Capture the cell that displays the provided text and extract its [X, Y] central coordinate. 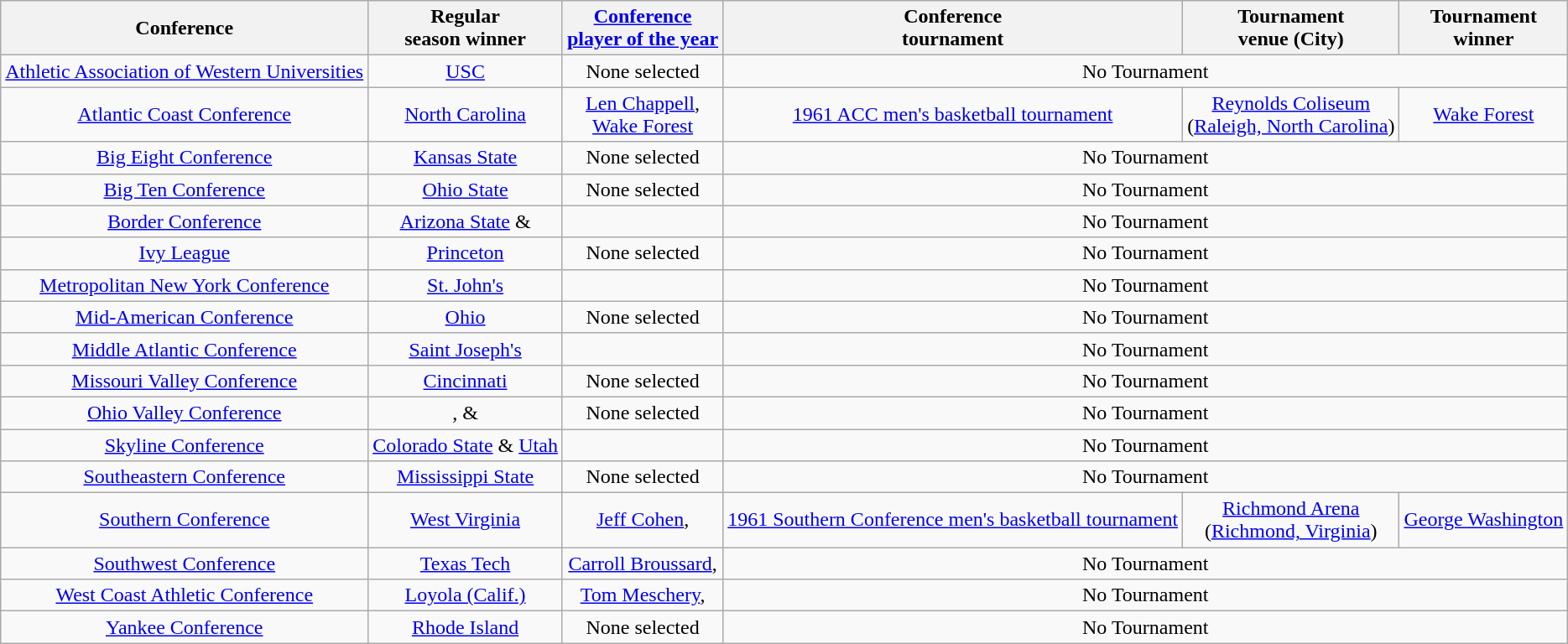
Athletic Association of Western Universities [185, 71]
Conference tournament [953, 29]
Len Chappell,Wake Forest [643, 114]
1961 ACC men's basketball tournament [953, 114]
Southeastern Conference [185, 477]
Conference player of the year [643, 29]
St. John's [466, 285]
Richmond Arena(Richmond, Virginia) [1291, 520]
Southern Conference [185, 520]
Conference [185, 29]
North Carolina [466, 114]
Texas Tech [466, 563]
Border Conference [185, 221]
Arizona State & [466, 221]
Tournament venue (City) [1291, 29]
Kansas State [466, 158]
Mississippi State [466, 477]
Metropolitan New York Conference [185, 285]
Tom Meschery, [643, 595]
Big Ten Conference [185, 190]
Southwest Conference [185, 563]
Ivy League [185, 253]
1961 Southern Conference men's basketball tournament [953, 520]
George Washington [1483, 520]
Ohio Valley Conference [185, 413]
USC [466, 71]
Ohio State [466, 190]
Atlantic Coast Conference [185, 114]
Tournament winner [1483, 29]
Colorado State & Utah [466, 445]
Cincinnati [466, 381]
, & [466, 413]
Yankee Conference [185, 627]
Skyline Conference [185, 445]
Saint Joseph's [466, 349]
West Coast Athletic Conference [185, 595]
Carroll Broussard, [643, 563]
Ohio [466, 317]
Regular season winner [466, 29]
Rhode Island [466, 627]
Big Eight Conference [185, 158]
Missouri Valley Conference [185, 381]
Loyola (Calif.) [466, 595]
Middle Atlantic Conference [185, 349]
Reynolds Coliseum(Raleigh, North Carolina) [1291, 114]
Princeton [466, 253]
West Virginia [466, 520]
Wake Forest [1483, 114]
Jeff Cohen, [643, 520]
Mid-American Conference [185, 317]
